Pinpoint the cell where the given text exists, returning its (x, y) midpoint coordinate. 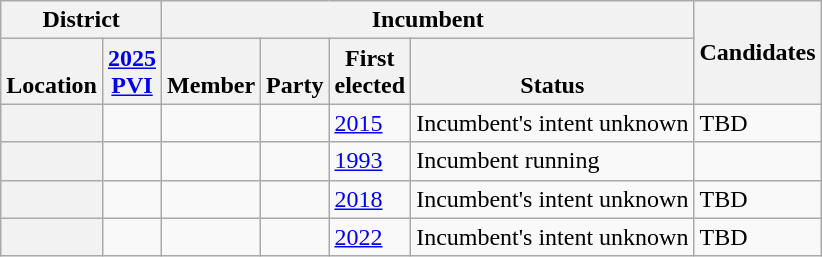
2018 (370, 199)
Member (212, 72)
Incumbent (428, 20)
2025PVI (132, 72)
District (82, 20)
Location (52, 72)
Incumbent running (552, 161)
1993 (370, 161)
Status (552, 72)
Party (295, 72)
2015 (370, 123)
Firstelected (370, 72)
Candidates (758, 52)
2022 (370, 237)
